For the text-containing cell, return its midpoint in (x, y) coordinate format. 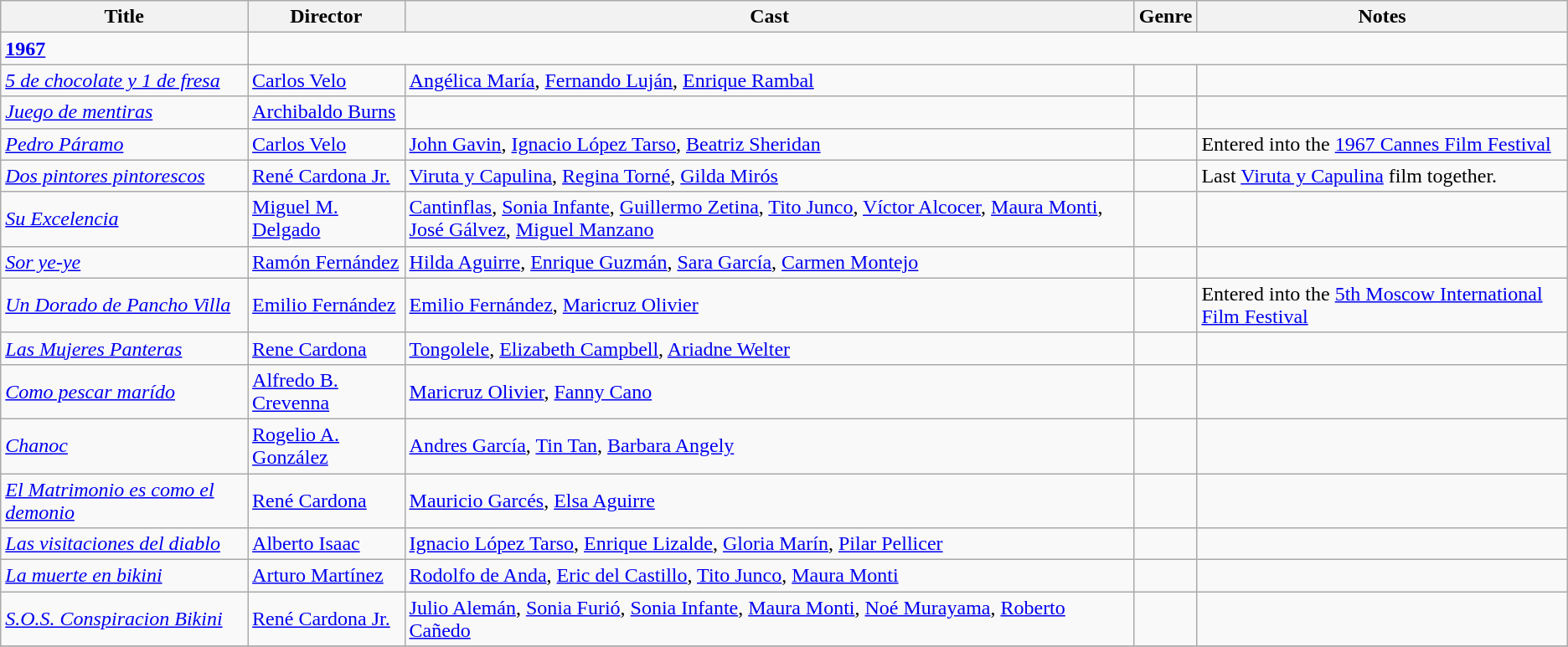
John Gavin, Ignacio López Tarso, Beatriz Sheridan (769, 144)
Rodolfo de Anda, Eric del Castillo, Tito Junco, Maura Monti (769, 576)
Las visitaciones del diablo (124, 544)
Cantinflas, Sonia Infante, Guillermo Zetina, Tito Junco, Víctor Alcocer, Maura Monti, José Gálvez, Miguel Manzano (769, 219)
Dos pintores pintorescos (124, 176)
Viruta y Capulina, Regina Torné, Gilda Mirós (769, 176)
El Matrimonio es como el demonio (124, 501)
Su Excelencia (124, 219)
René Cardona (327, 501)
Maricruz Olivier, Fanny Cano (769, 392)
Title (124, 17)
Ramón Fernández (327, 262)
Cast (769, 17)
Angélica María, Fernando Luján, Enrique Rambal (769, 80)
5 de chocolate y 1 de fresa (124, 80)
Sor ye-ye (124, 262)
Alberto Isaac (327, 544)
Andres García, Tin Tan, Barbara Angely (769, 445)
Miguel M. Delgado (327, 219)
Un Dorado de Pancho Villa (124, 305)
Pedro Páramo (124, 144)
Chanoc (124, 445)
Director (327, 17)
Genre (1166, 17)
Mauricio Garcés, Elsa Aguirre (769, 501)
Rene Cardona (327, 348)
La muerte en bikini (124, 576)
Last Viruta y Capulina film together. (1382, 176)
Julio Alemán, Sonia Furió, Sonia Infante, Maura Monti, Noé Murayama, Roberto Cañedo (769, 619)
S.O.S. Conspiracion Bikini (124, 619)
Alfredo B. Crevenna (327, 392)
Ignacio López Tarso, Enrique Lizalde, Gloria Marín, Pilar Pellicer (769, 544)
1967 (124, 49)
Rogelio A. González (327, 445)
Notes (1382, 17)
Las Mujeres Panteras (124, 348)
Emilio Fernández (327, 305)
Juego de mentiras (124, 112)
Como pescar marído (124, 392)
Entered into the 5th Moscow International Film Festival (1382, 305)
Tongolele, Elizabeth Campbell, Ariadne Welter (769, 348)
Archibaldo Burns (327, 112)
Hilda Aguirre, Enrique Guzmán, Sara García, Carmen Montejo (769, 262)
Entered into the 1967 Cannes Film Festival (1382, 144)
Emilio Fernández, Maricruz Olivier (769, 305)
Arturo Martínez (327, 576)
